Return (x, y) of the center of cell containing provided text 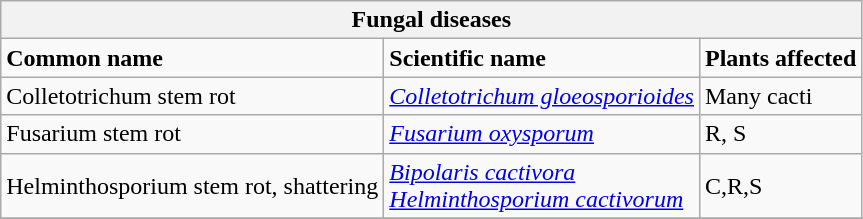
R, S (780, 134)
Fungal diseases (432, 20)
Many cacti (780, 96)
Colletotrichum stem rot (192, 96)
Fusarium oxysporum (542, 134)
Plants affected (780, 58)
Common name (192, 58)
Scientific name (542, 58)
Fusarium stem rot (192, 134)
Bipolaris cactivora Helminthosporium cactivorum (542, 186)
C,R,S (780, 186)
Colletotrichum gloeosporioides (542, 96)
Helminthosporium stem rot, shattering (192, 186)
